Pinpoint the cell where the given text exists, returning its [x, y] midpoint coordinate. 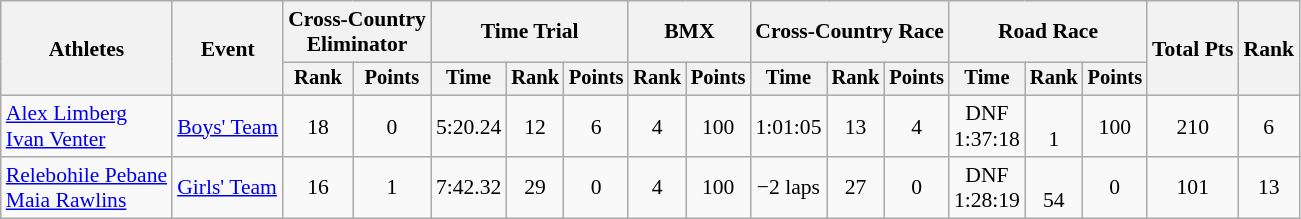
Cross-CountryEliminator [357, 32]
Girls' Team [228, 188]
Event [228, 48]
Road Race [1048, 32]
29 [535, 188]
101 [1193, 188]
Cross-Country Race [850, 32]
Boys' Team [228, 126]
DNF1:37:18 [987, 126]
DNF1:28:19 [987, 188]
54 [1054, 188]
1:01:05 [788, 126]
16 [318, 188]
Total Pts [1193, 48]
−2 laps [788, 188]
Athletes [86, 48]
Time Trial [530, 32]
27 [856, 188]
12 [535, 126]
BMX [689, 32]
210 [1193, 126]
Alex LimbergIvan Venter [86, 126]
18 [318, 126]
Relebohile PebaneMaia Rawlins [86, 188]
5:20.24 [468, 126]
7:42.32 [468, 188]
